Identify which cell holds the provided text, then report its [X, Y] central coordinate. 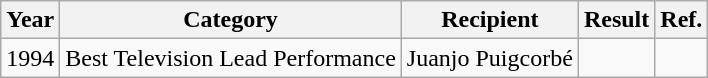
Juanjo Puigcorbé [490, 58]
Best Television Lead Performance [231, 58]
Recipient [490, 20]
Ref. [682, 20]
1994 [30, 58]
Category [231, 20]
Year [30, 20]
Result [616, 20]
